Locate the cell with the specified text and output its [X, Y] center coordinate. 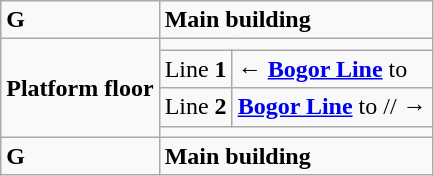
← Bogor Line to [332, 69]
Bogor Line to // → [332, 107]
Line 2 [196, 107]
Line 1 [196, 69]
Platform floor [80, 88]
